Locate the cell with the specified text and output its (X, Y) center coordinate. 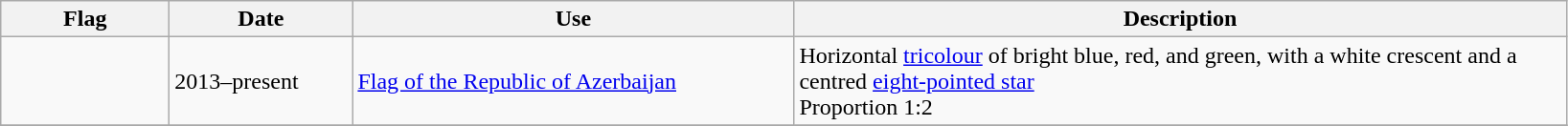
2013–present (261, 81)
Flag of the Republic of Azerbaijan (573, 81)
Horizontal tricolour of bright blue, red, and green, with a white crescent and a centred eight-pointed star Proportion 1:2 (1180, 81)
Description (1180, 19)
Date (261, 19)
Flag (85, 19)
Use (573, 19)
